From the cell containing the given text, extract its center point as (x, y) coordinate. 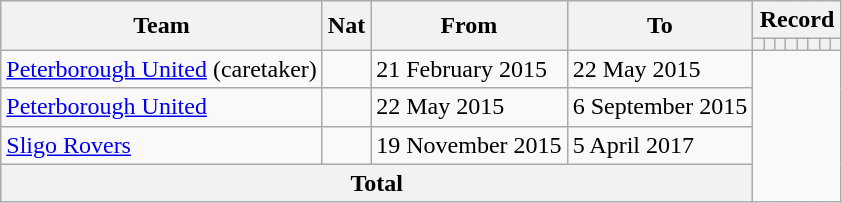
Team (162, 26)
21 February 2015 (469, 69)
From (469, 26)
Nat (346, 26)
Peterborough United (caretaker) (162, 69)
To (660, 26)
Record (797, 20)
Sligo Rovers (162, 145)
Total (377, 183)
Peterborough United (162, 107)
6 September 2015 (660, 107)
5 April 2017 (660, 145)
19 November 2015 (469, 145)
